For the text-containing cell, return its midpoint in (x, y) coordinate format. 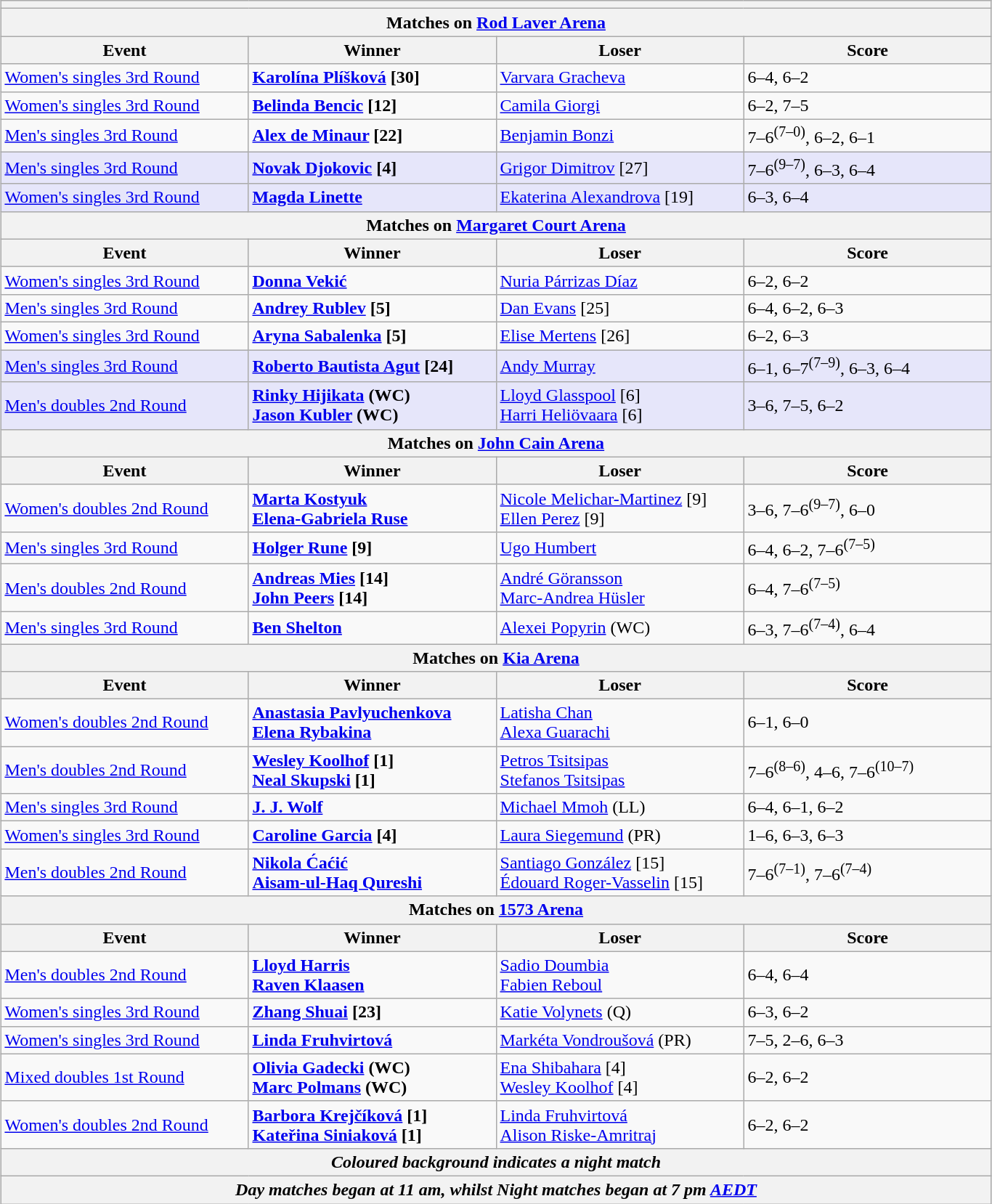
Day matches began at 11 am, whilst Night matches began at 7 pm AEDT (496, 1189)
Ugo Humbert (620, 548)
Alex de Minaur [22] (372, 135)
3–6, 7–6(9–7), 6–0 (867, 508)
7–6(7–1), 7–6(7–4) (867, 873)
Laura Siegemund (PR) (620, 835)
Ben Shelton (372, 627)
J. J. Wolf (372, 808)
Matches on Margaret Court Arena (496, 225)
André Göransson Marc-Andrea Hüsler (620, 588)
6–2, 6–3 (867, 335)
Linda Fruhvirtová Alison Riske-Amritraj (620, 1124)
Elise Mertens [26] (620, 335)
3–6, 7–5, 6–2 (867, 405)
Nikola Ćaćić Aisam-ul-Haq Qureshi (372, 873)
Olivia Gadecki (WC) Marc Polmans (WC) (372, 1078)
Ena Shibahara [4] Wesley Koolhof [4] (620, 1078)
6–4, 6–4 (867, 975)
Rinky Hijikata (WC) Jason Kubler (WC) (372, 405)
7–5, 2–6, 6–3 (867, 1040)
Grigor Dimitrov [27] (620, 168)
Matches on Kia Arena (496, 658)
Lloyd Harris Raven Klaasen (372, 975)
Roberto Bautista Agut [24] (372, 366)
Santiago González [15] Édouard Roger-Vasselin [15] (620, 873)
Matches on Rod Laver Arena (496, 23)
Petros Tsitsipas Stefanos Tsitsipas (620, 770)
6–4, 6–2 (867, 78)
6–1, 6–7(7–9), 6–3, 6–4 (867, 366)
7–6(7–0), 6–2, 6–1 (867, 135)
Michael Mmoh (LL) (620, 808)
Belinda Bencic [12] (372, 105)
Katie Volynets (Q) (620, 1012)
Nicole Melichar-Martinez [9] Ellen Perez [9] (620, 508)
6–3, 6–2 (867, 1012)
6–3, 7–6(7–4), 6–4 (867, 627)
Ekaterina Alexandrova [19] (620, 198)
Dan Evans [25] (620, 308)
6–2, 7–5 (867, 105)
Karolína Plíšková [30] (372, 78)
Barbora Krejčíková [1] Kateřina Siniaková [1] (372, 1124)
6–4, 6–2, 6–3 (867, 308)
Nuria Párrizas Díaz (620, 280)
7–6(8–6), 4–6, 7–6(10–7) (867, 770)
Andreas Mies [14] John Peers [14] (372, 588)
Matches on John Cain Arena (496, 443)
Wesley Koolhof [1] Neal Skupski [1] (372, 770)
Caroline Garcia [4] (372, 835)
Marta Kostyuk Elena-Gabriela Ruse (372, 508)
Holger Rune [9] (372, 548)
Latisha Chan Alexa Guarachi (620, 723)
Alexei Popyrin (WC) (620, 627)
6–4, 6–2, 7–6(7–5) (867, 548)
Matches on 1573 Arena (496, 910)
Novak Djokovic [4] (372, 168)
6–4, 6–1, 6–2 (867, 808)
6–1, 6–0 (867, 723)
Linda Fruhvirtová (372, 1040)
Mixed doubles 1st Round (125, 1078)
Coloured background indicates a night match (496, 1162)
Andrey Rublev [5] (372, 308)
Benjamin Bonzi (620, 135)
Sadio Doumbia Fabien Reboul (620, 975)
6–3, 6–4 (867, 198)
Lloyd Glasspool [6] Harri Heliövaara [6] (620, 405)
Aryna Sabalenka [5] (372, 335)
6–4, 7–6(7–5) (867, 588)
Markéta Vondroušová (PR) (620, 1040)
Camila Giorgi (620, 105)
Zhang Shuai [23] (372, 1012)
Donna Vekić (372, 280)
Magda Linette (372, 198)
Varvara Gracheva (620, 78)
7–6(9–7), 6–3, 6–4 (867, 168)
1–6, 6–3, 6–3 (867, 835)
Andy Murray (620, 366)
Anastasia Pavlyuchenkova Elena Rybakina (372, 723)
